Locate the cell with the specified text and output its (x, y) center coordinate. 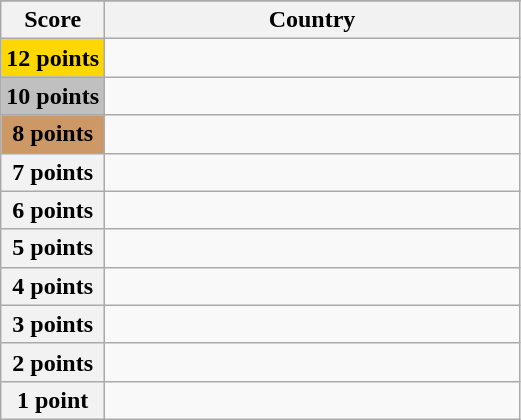
5 points (53, 248)
2 points (53, 362)
7 points (53, 172)
6 points (53, 210)
8 points (53, 134)
4 points (53, 286)
10 points (53, 96)
Country (312, 20)
12 points (53, 58)
3 points (53, 324)
Score (53, 20)
1 point (53, 400)
